Identify which cell holds the provided text, then report its [X, Y] central coordinate. 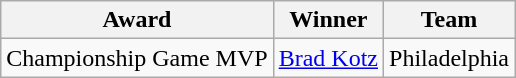
Team [450, 20]
Winner [328, 20]
Award [137, 20]
Championship Game MVP [137, 58]
Brad Kotz [328, 58]
Philadelphia [450, 58]
